Search for the cell housing the specified text and yield its (x, y) center coordinate. 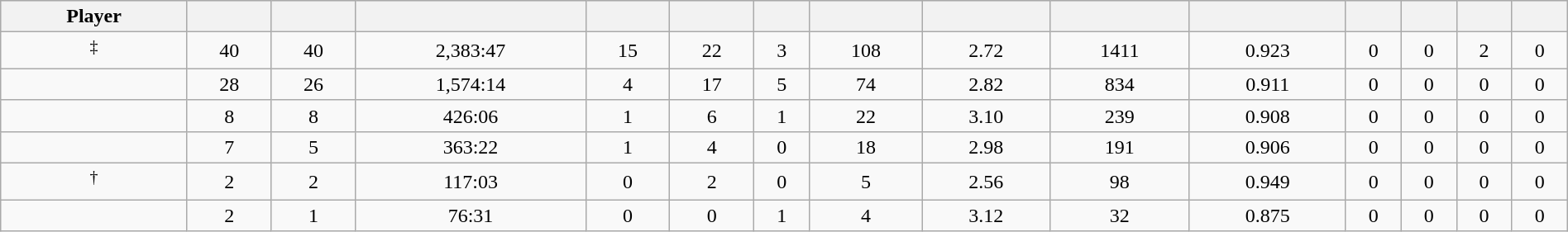
1,574:14 (471, 84)
108 (867, 51)
Player (94, 17)
28 (229, 84)
0.923 (1267, 51)
32 (1120, 215)
117:03 (471, 182)
17 (712, 84)
0.906 (1267, 147)
3.12 (986, 215)
98 (1120, 182)
2.72 (986, 51)
363:22 (471, 147)
76:31 (471, 215)
426:06 (471, 116)
‡ (94, 51)
2,383:47 (471, 51)
0.911 (1267, 84)
3 (782, 51)
239 (1120, 116)
2.82 (986, 84)
191 (1120, 147)
2.98 (986, 147)
3.10 (986, 116)
74 (867, 84)
† (94, 182)
26 (313, 84)
834 (1120, 84)
2.56 (986, 182)
0.875 (1267, 215)
0.949 (1267, 182)
1411 (1120, 51)
15 (628, 51)
18 (867, 147)
6 (712, 116)
0.908 (1267, 116)
7 (229, 147)
